Pinpoint the cell where the given text exists, returning its (x, y) midpoint coordinate. 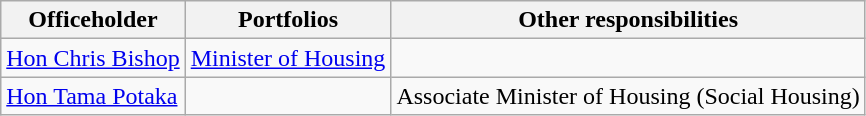
Minister of Housing (288, 58)
Associate Minister of Housing (Social Housing) (628, 96)
Hon Chris Bishop (93, 58)
Portfolios (288, 20)
Officeholder (93, 20)
Hon Tama Potaka (93, 96)
Other responsibilities (628, 20)
